Find where the given text appears and provide that cell's center as (X, Y) coordinate. 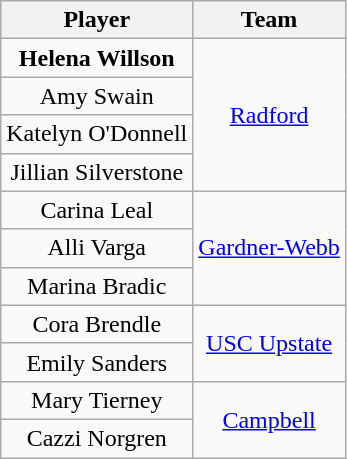
Campbell (270, 419)
Jillian Silverstone (97, 172)
USC Upstate (270, 343)
Player (97, 20)
Carina Leal (97, 210)
Gardner-Webb (270, 248)
Amy Swain (97, 96)
Marina Bradic (97, 286)
Katelyn O'Donnell (97, 134)
Team (270, 20)
Emily Sanders (97, 362)
Helena Willson (97, 58)
Mary Tierney (97, 400)
Cazzi Norgren (97, 438)
Radford (270, 115)
Cora Brendle (97, 324)
Alli Varga (97, 248)
